Pinpoint the cell where the given text exists, returning its (x, y) midpoint coordinate. 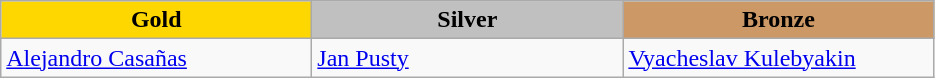
Bronze (778, 20)
Vyacheslav Kulebyakin (778, 58)
Gold (156, 20)
Alejandro Casañas (156, 58)
Silver (468, 20)
Jan Pusty (468, 58)
